Detect which cell encompasses the target text, then output its [X, Y] center coordinate. 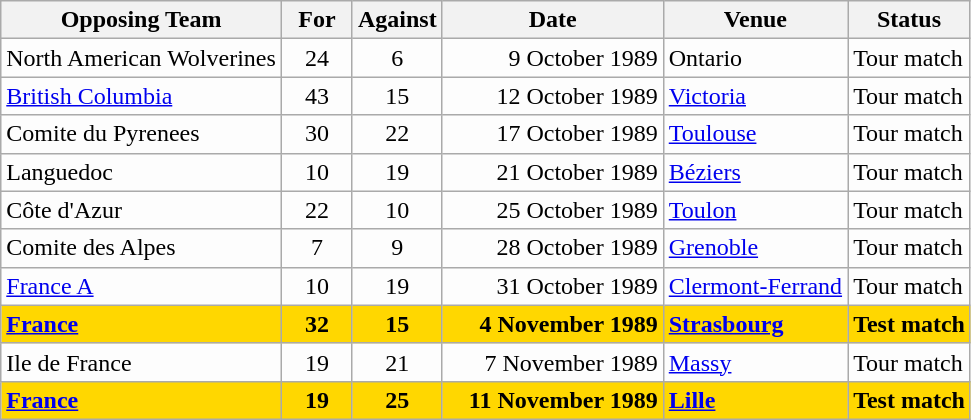
28 October 1989 [552, 248]
7 [316, 248]
Toulouse [755, 134]
Opposing Team [142, 20]
Béziers [755, 172]
Toulon [755, 210]
Date [552, 20]
9 October 1989 [552, 58]
Ontario [755, 58]
21 [397, 362]
Ile de France [142, 362]
Comite des Alpes [142, 248]
43 [316, 96]
Côte d'Azur [142, 210]
For [316, 20]
32 [316, 324]
Venue [755, 20]
Languedoc [142, 172]
11 November 1989 [552, 400]
Lille [755, 400]
British Columbia [142, 96]
25 October 1989 [552, 210]
9 [397, 248]
30 [316, 134]
31 October 1989 [552, 286]
Strasbourg [755, 324]
Against [397, 20]
Victoria [755, 96]
12 October 1989 [552, 96]
Grenoble [755, 248]
France A [142, 286]
24 [316, 58]
Massy [755, 362]
25 [397, 400]
7 November 1989 [552, 362]
Clermont-Ferrand [755, 286]
North American Wolverines [142, 58]
Comite du Pyrenees [142, 134]
17 October 1989 [552, 134]
21 October 1989 [552, 172]
6 [397, 58]
Status [910, 20]
4 November 1989 [552, 324]
